Provide the [X, Y] coordinate of the cell's center where the given text is located.  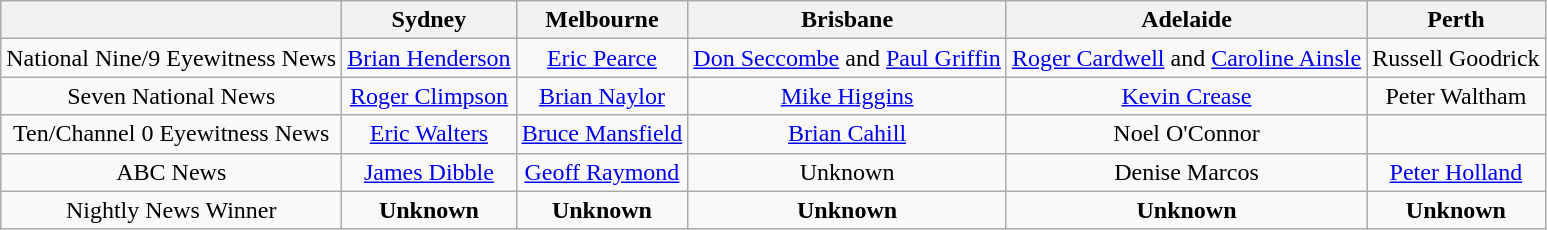
Roger Climpson [429, 96]
Seven National News [172, 96]
Ten/Channel 0 Eyewitness News [172, 134]
ABC News [172, 172]
Eric Pearce [602, 58]
Peter Waltham [1456, 96]
Roger Cardwell and Caroline Ainsle [1186, 58]
Mike Higgins [848, 96]
Perth [1456, 20]
Sydney [429, 20]
Adelaide [1186, 20]
Bruce Mansfield [602, 134]
Peter Holland [1456, 172]
Denise Marcos [1186, 172]
Russell Goodrick [1456, 58]
Don Seccombe and Paul Griffin [848, 58]
Nightly News Winner [172, 210]
Melbourne [602, 20]
Brian Naylor [602, 96]
James Dibble [429, 172]
National Nine/9 Eyewitness News [172, 58]
Brian Cahill [848, 134]
Eric Walters [429, 134]
Brian Henderson [429, 58]
Brisbane [848, 20]
Geoff Raymond [602, 172]
Noel O'Connor [1186, 134]
Kevin Crease [1186, 96]
